Pinpoint the cell where the given text exists, returning its (X, Y) midpoint coordinate. 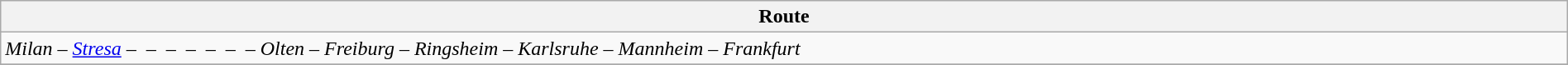
Route (784, 17)
Milan – Stresa – – – – – – – Olten – Freiburg – Ringsheim – Karlsruhe – Mannheim – Frankfurt (784, 48)
